Pinpoint the cell where the given text exists, returning its (X, Y) midpoint coordinate. 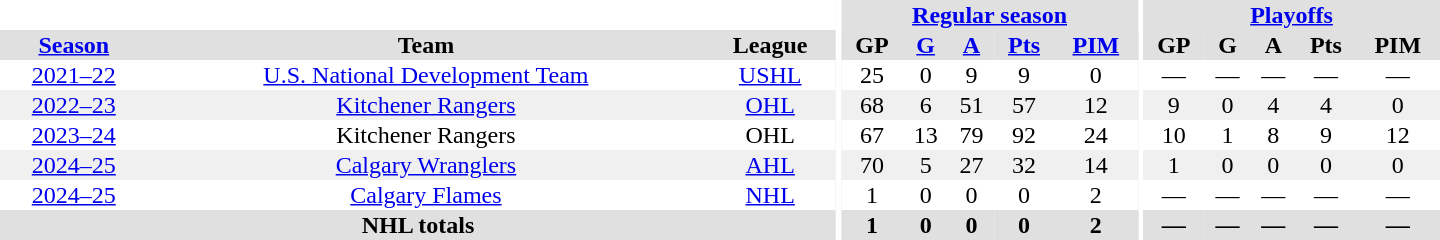
U.S. National Development Team (426, 75)
2021–22 (74, 75)
Regular season (990, 15)
67 (872, 135)
51 (972, 105)
Season (74, 45)
2023–24 (74, 135)
27 (972, 165)
Playoffs (1292, 15)
92 (1024, 135)
Team (426, 45)
57 (1024, 105)
6 (926, 105)
68 (872, 105)
32 (1024, 165)
League (770, 45)
Calgary Wranglers (426, 165)
8 (1273, 135)
AHL (770, 165)
25 (872, 75)
13 (926, 135)
Calgary Flames (426, 195)
10 (1174, 135)
70 (872, 165)
NHL (770, 195)
NHL totals (418, 225)
5 (926, 165)
USHL (770, 75)
14 (1096, 165)
2022–23 (74, 105)
24 (1096, 135)
79 (972, 135)
